Scan for the cell matching the given text and deliver its (x, y) coordinate at center. 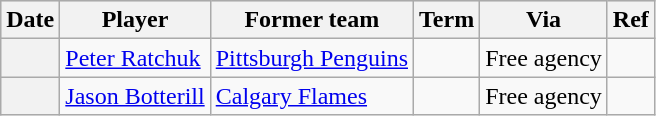
Player (135, 20)
Peter Ratchuk (135, 58)
Term (447, 20)
Calgary Flames (312, 96)
Former team (312, 20)
Date (30, 20)
Pittsburgh Penguins (312, 58)
Jason Botterill (135, 96)
Via (544, 20)
Ref (630, 20)
